Search for the cell housing the specified text and yield its [x, y] center coordinate. 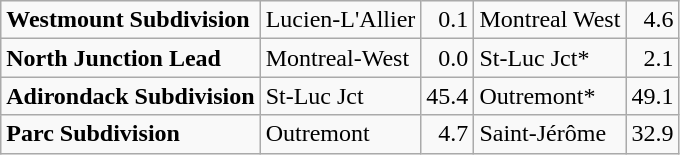
Montreal-West [340, 58]
Outremont [340, 134]
Outremont* [550, 96]
Parc Subdivision [130, 134]
St-Luc Jct [340, 96]
49.1 [652, 96]
45.4 [448, 96]
Saint-Jérôme [550, 134]
Adirondack Subdivision [130, 96]
Montreal West [550, 20]
4.6 [652, 20]
2.1 [652, 58]
0.1 [448, 20]
4.7 [448, 134]
32.9 [652, 134]
0.0 [448, 58]
North Junction Lead [130, 58]
Westmount Subdivision [130, 20]
Lucien-L'Allier [340, 20]
St-Luc Jct* [550, 58]
